Return the (X, Y) coordinate for the center point of the cell that contains the specified text.  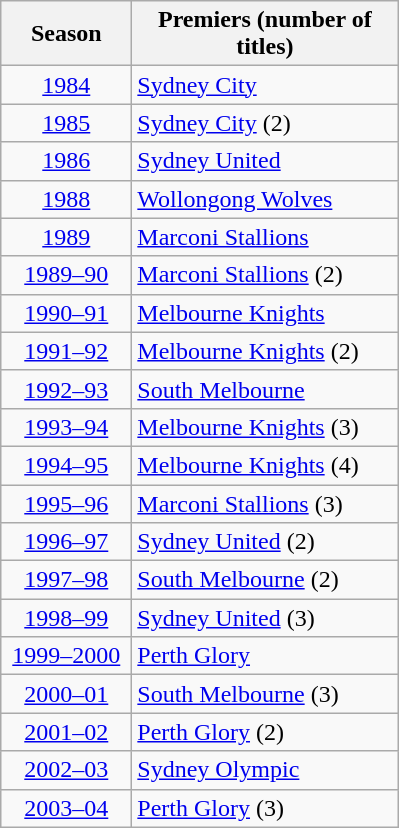
Wollongong Wolves (265, 199)
Sydney City (265, 85)
1999–2000 (66, 656)
1986 (66, 161)
1998–99 (66, 618)
1992–93 (66, 389)
1988 (66, 199)
1995–96 (66, 503)
Melbourne Knights (2) (265, 351)
Sydney United (3) (265, 618)
Marconi Stallions (265, 237)
2000–01 (66, 694)
1993–94 (66, 427)
Sydney Olympic (265, 770)
1989 (66, 237)
Season (66, 34)
Marconi Stallions (2) (265, 275)
South Melbourne (3) (265, 694)
1990–91 (66, 313)
Perth Glory (265, 656)
2001–02 (66, 732)
1991–92 (66, 351)
Sydney City (2) (265, 123)
Sydney United (2) (265, 542)
2003–04 (66, 808)
Perth Glory (3) (265, 808)
1997–98 (66, 580)
Melbourne Knights (4) (265, 465)
2002–03 (66, 770)
1989–90 (66, 275)
Perth Glory (2) (265, 732)
Marconi Stallions (3) (265, 503)
1984 (66, 85)
Premiers (number of titles) (265, 34)
Sydney United (265, 161)
South Melbourne (265, 389)
1994–95 (66, 465)
Melbourne Knights (3) (265, 427)
Melbourne Knights (265, 313)
1996–97 (66, 542)
1985 (66, 123)
South Melbourne (2) (265, 580)
